Search for the cell housing the specified text and yield its [x, y] center coordinate. 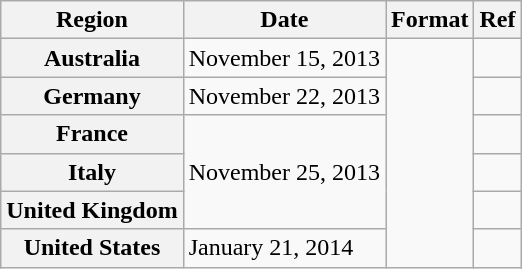
Region [92, 20]
Format [430, 20]
France [92, 134]
November 22, 2013 [284, 96]
Australia [92, 58]
Germany [92, 96]
Italy [92, 172]
Ref [498, 20]
United Kingdom [92, 210]
January 21, 2014 [284, 248]
United States [92, 248]
November 25, 2013 [284, 172]
Date [284, 20]
November 15, 2013 [284, 58]
